Scan for the cell matching the given text and deliver its [X, Y] coordinate at center. 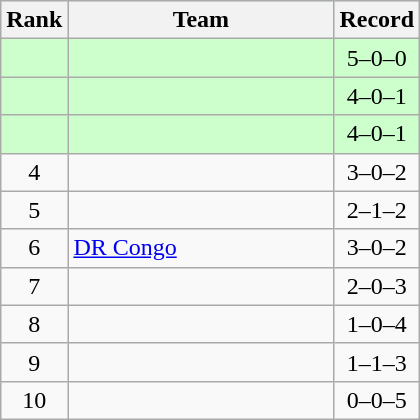
2–1–2 [377, 210]
6 [34, 248]
1–1–3 [377, 362]
5 [34, 210]
DR Congo [201, 248]
8 [34, 324]
2–0–3 [377, 286]
10 [34, 400]
7 [34, 286]
1–0–4 [377, 324]
Record [377, 20]
0–0–5 [377, 400]
Rank [34, 20]
Team [201, 20]
9 [34, 362]
4 [34, 172]
5–0–0 [377, 58]
